Detect which cell encompasses the target text, then output its [X, Y] center coordinate. 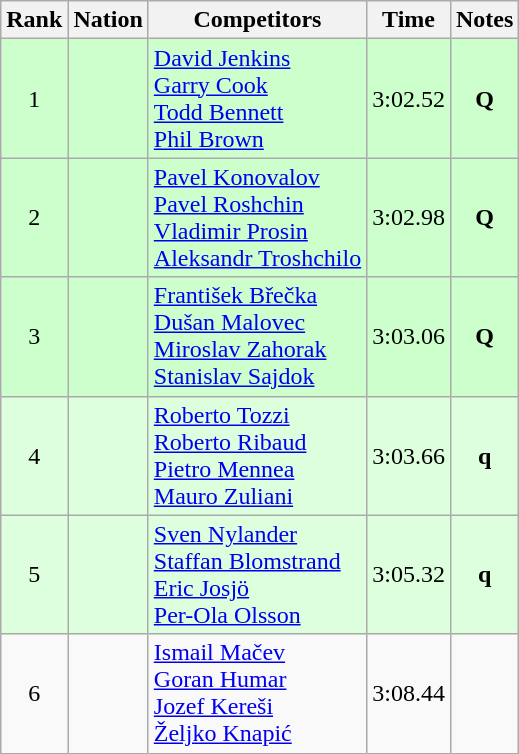
2 [34, 218]
Pavel KonovalovPavel RoshchinVladimir ProsinAleksandr Troshchilo [257, 218]
3:02.98 [409, 218]
Competitors [257, 20]
Nation [108, 20]
4 [34, 456]
Ismail MačevGoran HumarJozef KerešiŽeljko Knapić [257, 694]
3:05.32 [409, 574]
Rank [34, 20]
3:03.06 [409, 336]
5 [34, 574]
Time [409, 20]
Sven NylanderStaffan BlomstrandEric JosjöPer-Ola Olsson [257, 574]
Roberto TozziRoberto RibaudPietro MenneaMauro Zuliani [257, 456]
David JenkinsGarry CookTodd BennettPhil Brown [257, 98]
3:03.66 [409, 456]
Notes [484, 20]
3:02.52 [409, 98]
6 [34, 694]
1 [34, 98]
3:08.44 [409, 694]
František BřečkaDušan MalovecMiroslav ZahorakStanislav Sajdok [257, 336]
3 [34, 336]
